Pinpoint the cell where the given text exists, returning its [x, y] midpoint coordinate. 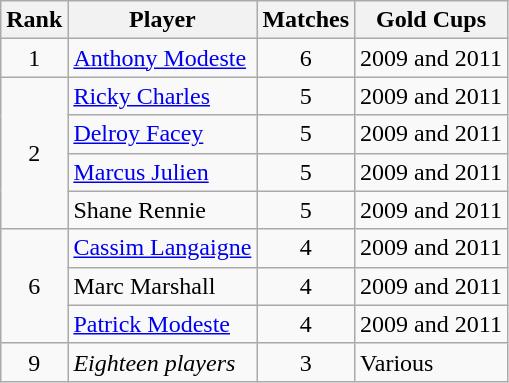
3 [306, 362]
9 [34, 362]
Anthony Modeste [162, 58]
Player [162, 20]
1 [34, 58]
Gold Cups [432, 20]
Delroy Facey [162, 134]
2 [34, 153]
Various [432, 362]
Shane Rennie [162, 210]
Ricky Charles [162, 96]
Matches [306, 20]
Patrick Modeste [162, 324]
Marc Marshall [162, 286]
Cassim Langaigne [162, 248]
Rank [34, 20]
Eighteen players [162, 362]
Marcus Julien [162, 172]
